Determine the [x, y] coordinate at the center of the cell enclosing the given text.  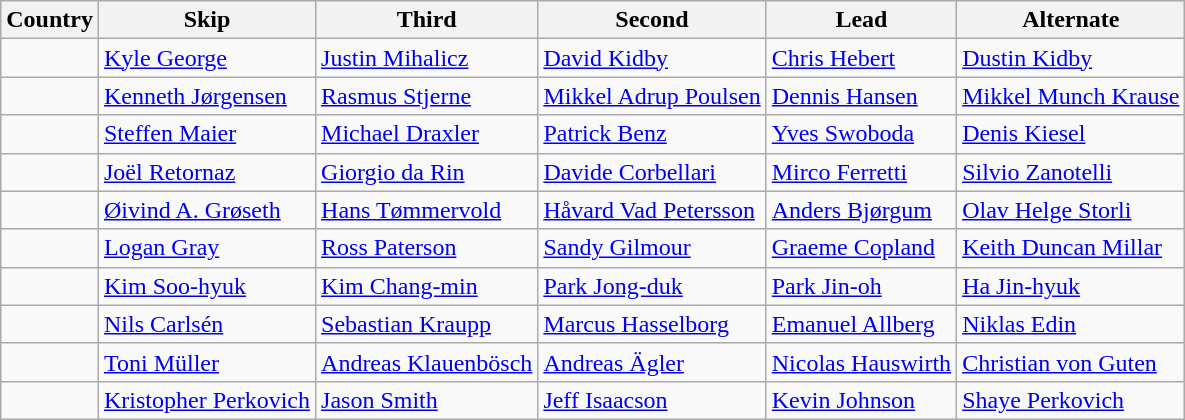
Joël Retornaz [206, 172]
Andreas Ägler [652, 362]
Mikkel Adrup Poulsen [652, 96]
Kenneth Jørgensen [206, 96]
Country [50, 20]
Øivind A. Grøseth [206, 210]
Silvio Zanotelli [1071, 172]
Nils Carlsén [206, 324]
Niklas Edin [1071, 324]
Alternate [1071, 20]
Sandy Gilmour [652, 248]
Third [427, 20]
Kristopher Perkovich [206, 400]
Park Jin-oh [861, 286]
Rasmus Stjerne [427, 96]
Jeff Isaacson [652, 400]
Logan Gray [206, 248]
Second [652, 20]
Ross Paterson [427, 248]
Michael Draxler [427, 134]
Justin Mihalicz [427, 58]
Anders Bjørgum [861, 210]
Hans Tømmervold [427, 210]
Davide Corbellari [652, 172]
Olav Helge Storli [1071, 210]
Jason Smith [427, 400]
Ha Jin-hyuk [1071, 286]
Graeme Copland [861, 248]
Mikkel Munch Krause [1071, 96]
Patrick Benz [652, 134]
Shaye Perkovich [1071, 400]
Kim Soo-hyuk [206, 286]
David Kidby [652, 58]
Sebastian Kraupp [427, 324]
Nicolas Hauswirth [861, 362]
Mirco Ferretti [861, 172]
Christian von Guten [1071, 362]
Denis Kiesel [1071, 134]
Håvard Vad Petersson [652, 210]
Kyle George [206, 58]
Lead [861, 20]
Yves Swoboda [861, 134]
Steffen Maier [206, 134]
Giorgio da Rin [427, 172]
Kim Chang-min [427, 286]
Marcus Hasselborg [652, 324]
Skip [206, 20]
Toni Müller [206, 362]
Keith Duncan Millar [1071, 248]
Dustin Kidby [1071, 58]
Kevin Johnson [861, 400]
Emanuel Allberg [861, 324]
Dennis Hansen [861, 96]
Andreas Klauenbösch [427, 362]
Chris Hebert [861, 58]
Park Jong-duk [652, 286]
